From the cell containing the given text, extract its center point as [X, Y] coordinate. 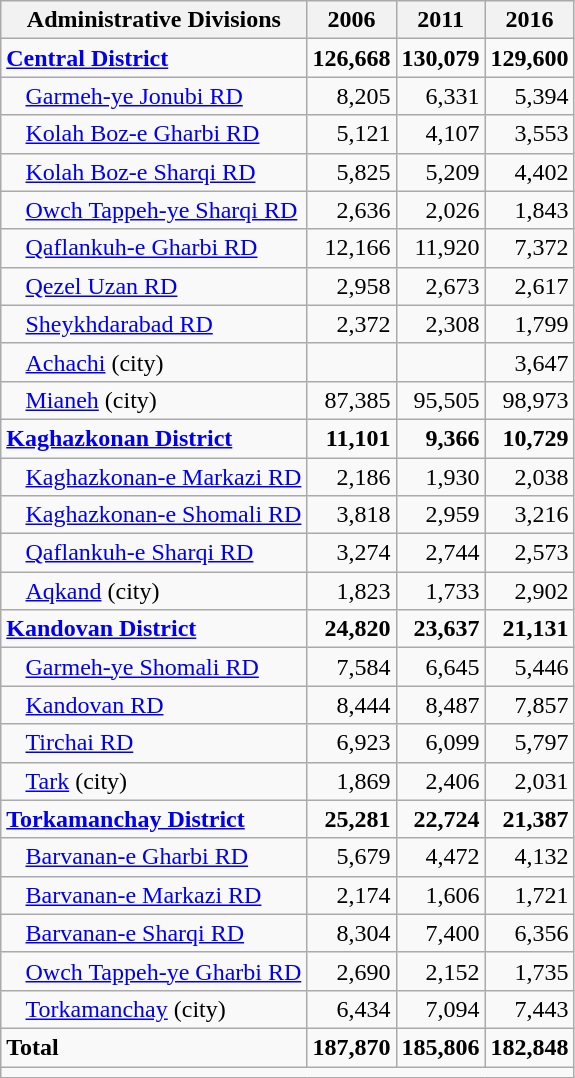
2,152 [440, 971]
87,385 [352, 400]
2,636 [352, 210]
8,304 [352, 933]
2,744 [440, 553]
6,645 [440, 667]
2,308 [440, 324]
7,372 [530, 248]
2,959 [440, 515]
8,444 [352, 705]
23,637 [440, 629]
126,668 [352, 58]
2,186 [352, 477]
Kandovan RD [154, 705]
Owch Tappeh-ye Gharbi RD [154, 971]
2016 [530, 20]
1,843 [530, 210]
25,281 [352, 819]
24,820 [352, 629]
Tark (city) [154, 781]
Kolah Boz-e Sharqi RD [154, 172]
5,446 [530, 667]
1,823 [352, 591]
130,079 [440, 58]
Owch Tappeh-ye Sharqi RD [154, 210]
7,094 [440, 1009]
5,797 [530, 743]
2,031 [530, 781]
2,690 [352, 971]
Kaghazkonan District [154, 438]
Qaflankuh-e Sharqi RD [154, 553]
11,920 [440, 248]
4,107 [440, 134]
Torkamanchay District [154, 819]
Qaflankuh-e Gharbi RD [154, 248]
129,600 [530, 58]
Kaghazkonan-e Markazi RD [154, 477]
2,958 [352, 286]
Kolah Boz-e Gharbi RD [154, 134]
Kandovan District [154, 629]
2011 [440, 20]
98,973 [530, 400]
7,443 [530, 1009]
6,331 [440, 96]
Garmeh-ye Shomali RD [154, 667]
22,724 [440, 819]
95,505 [440, 400]
3,553 [530, 134]
1,606 [440, 895]
2,026 [440, 210]
4,472 [440, 857]
2,573 [530, 553]
Mianeh (city) [154, 400]
Tirchai RD [154, 743]
4,132 [530, 857]
2,174 [352, 895]
1,799 [530, 324]
2006 [352, 20]
185,806 [440, 1047]
Total [154, 1047]
3,216 [530, 515]
1,930 [440, 477]
3,274 [352, 553]
2,673 [440, 286]
8,487 [440, 705]
187,870 [352, 1047]
2,372 [352, 324]
Aqkand (city) [154, 591]
5,121 [352, 134]
8,205 [352, 96]
Achachi (city) [154, 362]
182,848 [530, 1047]
Barvanan-e Gharbi RD [154, 857]
6,356 [530, 933]
Central District [154, 58]
6,434 [352, 1009]
21,387 [530, 819]
7,857 [530, 705]
1,733 [440, 591]
3,818 [352, 515]
2,617 [530, 286]
2,038 [530, 477]
Torkamanchay (city) [154, 1009]
Administrative Divisions [154, 20]
21,131 [530, 629]
9,366 [440, 438]
Barvanan-e Sharqi RD [154, 933]
1,869 [352, 781]
5,394 [530, 96]
2,406 [440, 781]
Kaghazkonan-e Shomali RD [154, 515]
4,402 [530, 172]
3,647 [530, 362]
5,825 [352, 172]
5,679 [352, 857]
10,729 [530, 438]
12,166 [352, 248]
5,209 [440, 172]
6,923 [352, 743]
Barvanan-e Markazi RD [154, 895]
Garmeh-ye Jonubi RD [154, 96]
1,735 [530, 971]
7,584 [352, 667]
1,721 [530, 895]
Qezel Uzan RD [154, 286]
2,902 [530, 591]
6,099 [440, 743]
Sheykhdarabad RD [154, 324]
11,101 [352, 438]
7,400 [440, 933]
